Search for the cell housing the specified text and yield its [x, y] center coordinate. 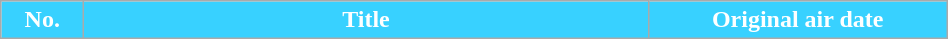
Original air date [798, 20]
No. [42, 20]
Title [366, 20]
